Return the [x, y] coordinate for the center point of the cell that contains the specified text.  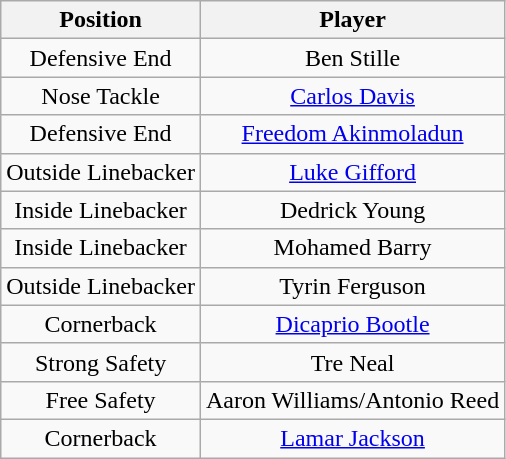
Tyrin Ferguson [352, 286]
Carlos Davis [352, 96]
Dicaprio Bootle [352, 324]
Position [101, 20]
Tre Neal [352, 362]
Player [352, 20]
Ben Stille [352, 58]
Lamar Jackson [352, 438]
Free Safety [101, 400]
Mohamed Barry [352, 248]
Luke Gifford [352, 172]
Dedrick Young [352, 210]
Nose Tackle [101, 96]
Aaron Williams/Antonio Reed [352, 400]
Strong Safety [101, 362]
Freedom Akinmoladun [352, 134]
